Find where the given text appears and provide that cell's center as [X, Y] coordinate. 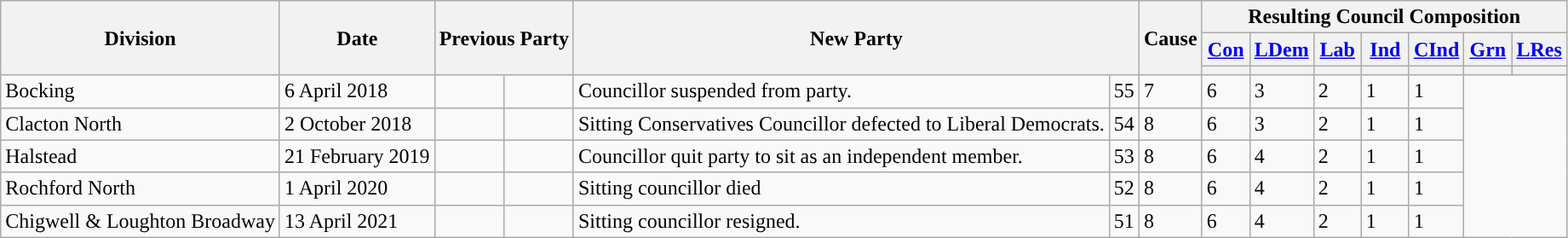
Clacton North [141, 124]
LRes [1539, 49]
55 [1124, 91]
52 [1124, 189]
Previous Party [504, 38]
Councillor suspended from party. [841, 91]
New Party [856, 38]
Grn [1488, 49]
13 April 2021 [357, 221]
Halstead [141, 156]
Con [1226, 49]
Sitting councillor died [841, 189]
Sitting councillor resigned. [841, 221]
1 April 2020 [357, 189]
LDem [1281, 49]
7 [1170, 91]
Sitting Conservatives Councillor defected to Liberal Democrats. [841, 124]
21 February 2019 [357, 156]
Resulting Council Composition [1384, 17]
54 [1124, 124]
51 [1124, 221]
Ind [1385, 49]
Rochford North [141, 189]
Councillor quit party to sit as an independent member. [841, 156]
Cause [1170, 38]
Chigwell & Loughton Broadway [141, 221]
CInd [1436, 49]
Division [141, 38]
6 April 2018 [357, 91]
Lab [1337, 49]
2 October 2018 [357, 124]
53 [1124, 156]
Date [357, 38]
Bocking [141, 91]
